Return (x, y) of the center of cell containing provided text 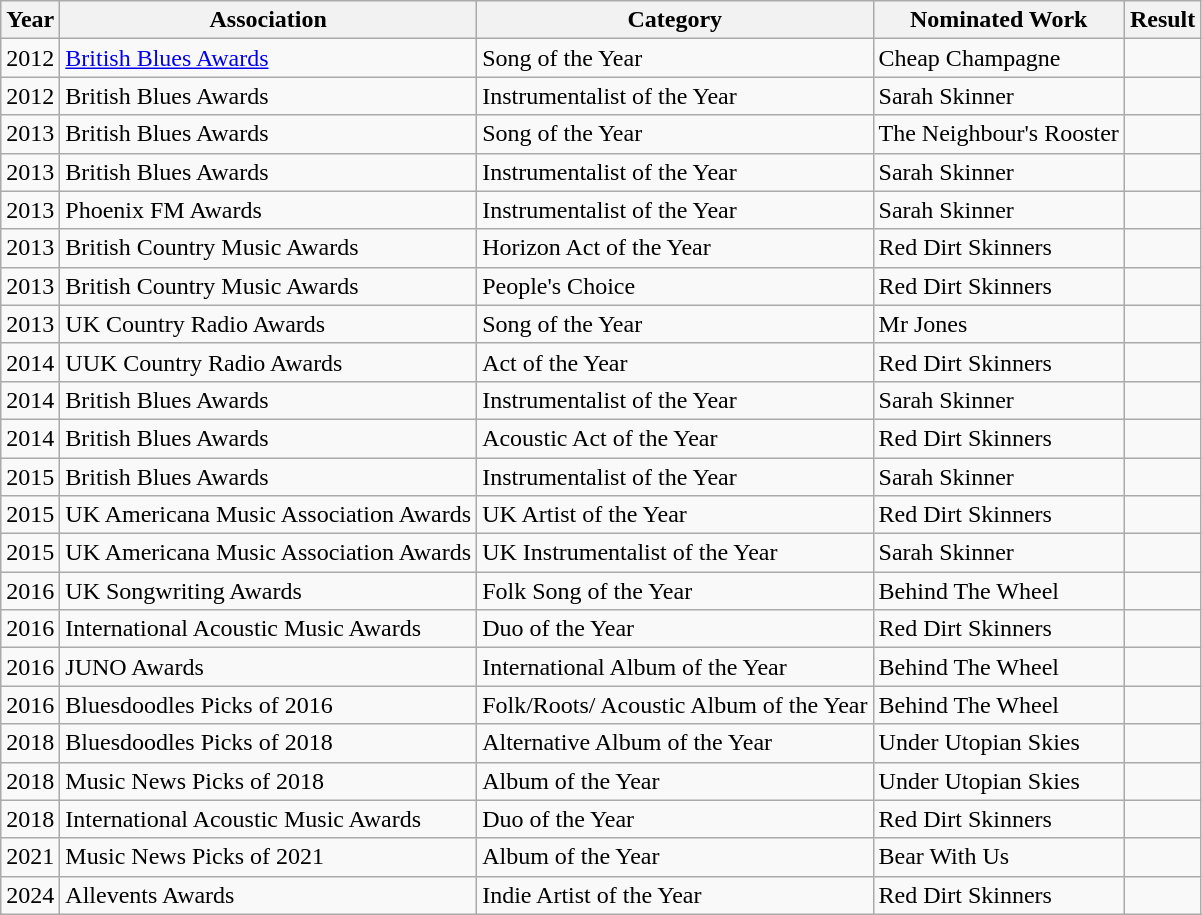
Bear With Us (998, 857)
Bluesdoodles Picks of 2016 (268, 705)
Horizon Act of the Year (675, 248)
Folk/Roots/ Acoustic Album of the Year (675, 705)
Music News Picks of 2021 (268, 857)
Act of the Year (675, 362)
2021 (30, 857)
Association (268, 20)
Bluesdoodles Picks of 2018 (268, 743)
Category (675, 20)
UK Instrumentalist of the Year (675, 553)
UK Songwriting Awards (268, 591)
Year (30, 20)
Mr Jones (998, 324)
UUK Country Radio Awards (268, 362)
Nominated Work (998, 20)
The Neighbour's Rooster (998, 134)
Acoustic Act of the Year (675, 438)
International Album of the Year (675, 667)
UK Country Radio Awards (268, 324)
Allevents Awards (268, 895)
JUNO Awards (268, 667)
Indie Artist of the Year (675, 895)
Result (1162, 20)
Phoenix FM Awards (268, 210)
2024 (30, 895)
People's Choice (675, 286)
UK Artist of the Year (675, 515)
Cheap Champagne (998, 58)
Music News Picks of 2018 (268, 781)
Alternative Album of the Year (675, 743)
Folk Song of the Year (675, 591)
